Capture the cell that displays the provided text and extract its (x, y) central coordinate. 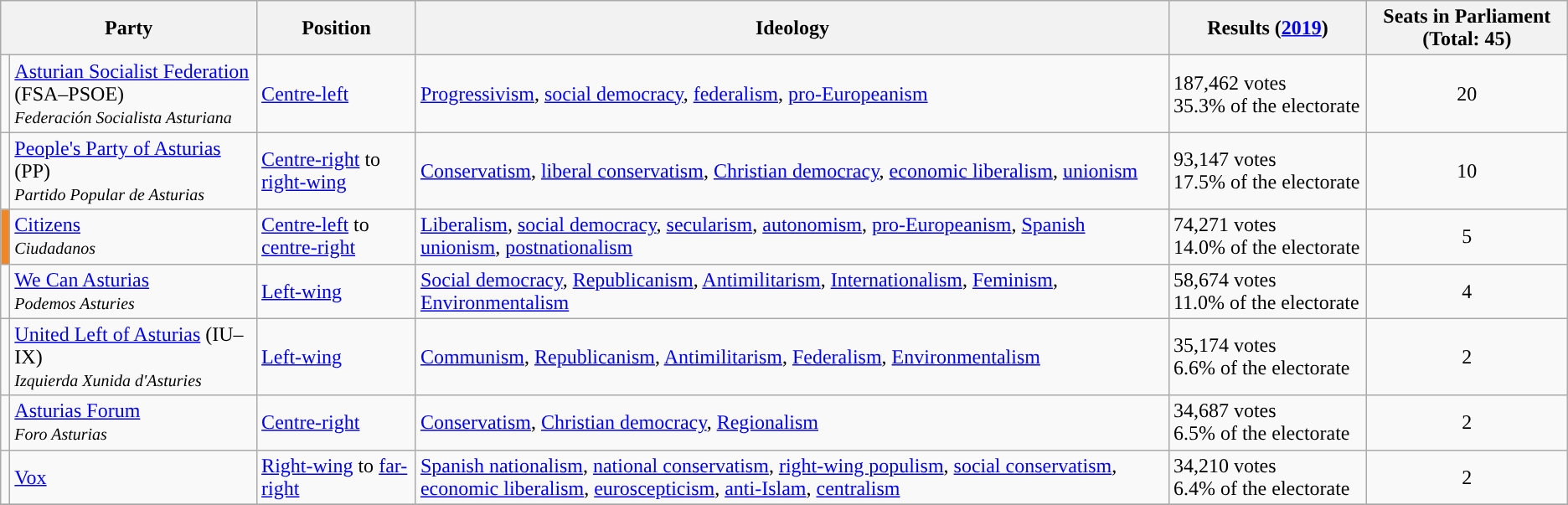
Seats in Parliament (Total: 45) (1467, 28)
Right-wing to far-right (337, 477)
We Can AsturiasPodemos Asturies (134, 291)
Centre-right (337, 422)
Asturias Forum Foro Asturias (134, 422)
10 (1467, 171)
Results (2019) (1267, 28)
4 (1467, 291)
Spanish nationalism, national conservatism, right-wing populism, social conservatism, economic liberalism, euroscepticism, anti-Islam, centralism (792, 477)
Party (129, 28)
People's Party of Asturias (PP)Partido Popular de Asturias (134, 171)
Centre-left (337, 94)
United Left of Asturias (IU–IX)Izquierda Xunida d'Asturies (134, 357)
Liberalism, social democracy, secularism, autonomism, pro-Europeanism, Spanish unionism, postnationalism (792, 236)
187,462 votes35.3% of the electorate (1267, 94)
Communism, Republicanism, Antimilitarism, Federalism, Environmentalism (792, 357)
5 (1467, 236)
Position (337, 28)
58,674 votes11.0% of the electorate (1267, 291)
Conservatism, Christian democracy, Regionalism (792, 422)
Vox (134, 477)
Ideology (792, 28)
20 (1467, 94)
Citizens Ciudadanos (134, 236)
Centre-right to right-wing (337, 171)
Progressivism, social democracy, federalism, pro-Europeanism (792, 94)
93,147 votes17.5% of the electorate (1267, 171)
35,174 votes6.6% of the electorate (1267, 357)
Social democracy, Republicanism, Antimilitarism, Internationalism, Feminism, Environmentalism (792, 291)
34,687 votes6.5% of the electorate (1267, 422)
34,210 votes6.4% of the electorate (1267, 477)
Asturian Socialist Federation (FSA–PSOE)Federación Socialista Asturiana (134, 94)
74,271 votes14.0% of the electorate (1267, 236)
Centre-left to centre-right (337, 236)
Conservatism, liberal conservatism, Christian democracy, economic liberalism, unionism (792, 171)
